Detect which cell encompasses the target text, then output its [X, Y] center coordinate. 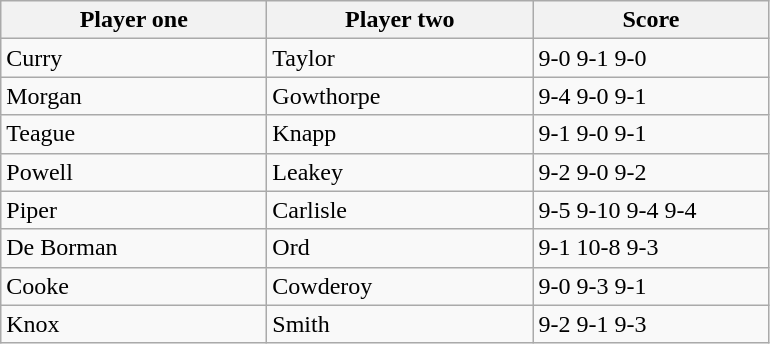
9-1 10-8 9-3 [651, 248]
Knox [134, 324]
Taylor [400, 58]
Player two [400, 20]
Smith [400, 324]
Player one [134, 20]
Leakey [400, 172]
9-4 9-0 9-1 [651, 96]
Cooke [134, 286]
Knapp [400, 134]
9-0 9-1 9-0 [651, 58]
Ord [400, 248]
9-2 9-0 9-2 [651, 172]
9-2 9-1 9-3 [651, 324]
Cowderoy [400, 286]
9-1 9-0 9-1 [651, 134]
9-0 9-3 9-1 [651, 286]
Morgan [134, 96]
Piper [134, 210]
Curry [134, 58]
De Borman [134, 248]
Score [651, 20]
9-5 9-10 9-4 9-4 [651, 210]
Carlisle [400, 210]
Powell [134, 172]
Teague [134, 134]
Gowthorpe [400, 96]
